Scan for the cell matching the given text and deliver its (X, Y) coordinate at center. 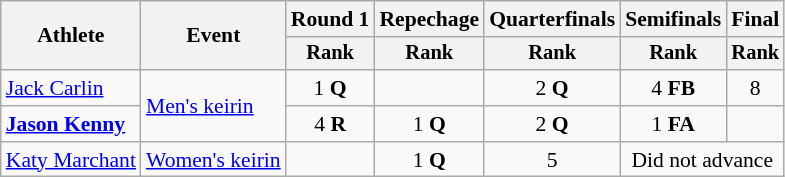
Semifinals (673, 19)
Event (214, 36)
4 FB (673, 88)
Final (755, 19)
Jack Carlin (71, 88)
Round 1 (330, 19)
Quarterfinals (552, 19)
Repechage (429, 19)
8 (755, 88)
Men's keirin (214, 106)
1 FA (673, 124)
Athlete (71, 36)
Jason Kenny (71, 124)
4 R (330, 124)
